Output the [x, y] coordinate of the center of the cell containing the given text.  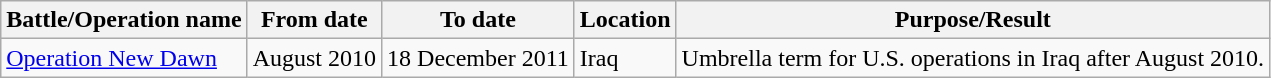
Battle/Operation name [124, 20]
August 2010 [314, 58]
From date [314, 20]
Umbrella term for U.S. operations in Iraq after August 2010. [973, 58]
To date [478, 20]
Iraq [625, 58]
Location [625, 20]
Purpose/Result [973, 20]
Operation New Dawn [124, 58]
18 December 2011 [478, 58]
